Scan for the cell matching the given text and deliver its [x, y] coordinate at center. 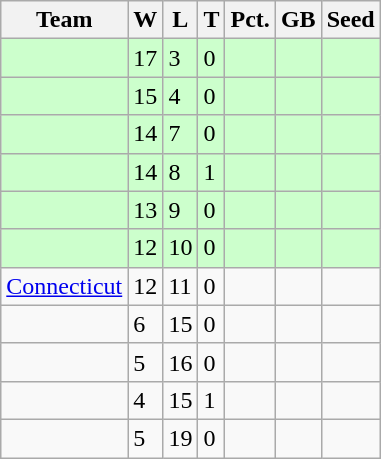
16 [180, 362]
9 [180, 210]
T [212, 20]
13 [146, 210]
Pct. [250, 20]
3 [180, 58]
Team [64, 20]
Connecticut [64, 286]
17 [146, 58]
7 [180, 134]
11 [180, 286]
8 [180, 172]
L [180, 20]
6 [146, 324]
19 [180, 438]
GB [298, 20]
Seed [350, 20]
W [146, 20]
10 [180, 248]
